Find where the given text appears and provide that cell's center as [x, y] coordinate. 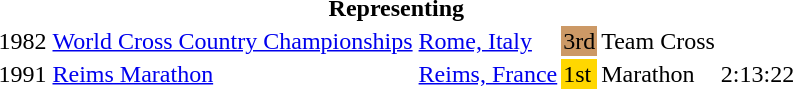
World Cross Country Championships [232, 41]
Rome, Italy [488, 41]
1st [580, 74]
Team Cross [658, 41]
3rd [580, 41]
Marathon [658, 74]
Reims Marathon [232, 74]
Reims, France [488, 74]
